Find where the given text appears and provide that cell's center as [x, y] coordinate. 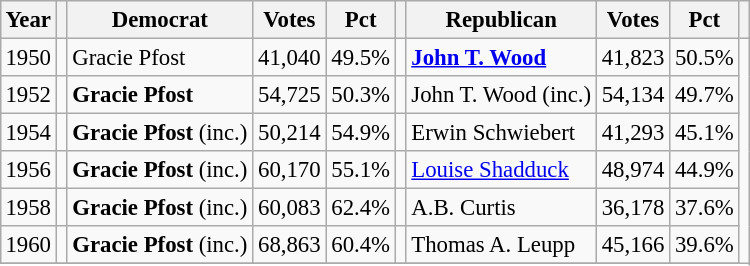
68,863 [290, 245]
49.5% [360, 57]
Year [28, 20]
1950 [28, 57]
1956 [28, 170]
Republican [501, 20]
Democrat [160, 20]
60,170 [290, 170]
Louise Shadduck [501, 170]
John T. Wood [501, 57]
41,040 [290, 57]
60.4% [360, 245]
1952 [28, 95]
54,725 [290, 95]
39.6% [704, 245]
50.5% [704, 57]
49.7% [704, 95]
A.B. Curtis [501, 208]
54,134 [632, 95]
60,083 [290, 208]
37.6% [704, 208]
54.9% [360, 133]
1954 [28, 133]
45,166 [632, 245]
50.3% [360, 95]
45.1% [704, 133]
1960 [28, 245]
36,178 [632, 208]
Thomas A. Leupp [501, 245]
44.9% [704, 170]
50,214 [290, 133]
Erwin Schwiebert [501, 133]
John T. Wood (inc.) [501, 95]
41,293 [632, 133]
48,974 [632, 170]
1958 [28, 208]
62.4% [360, 208]
55.1% [360, 170]
41,823 [632, 57]
